For the text-containing cell, return its midpoint in (X, Y) coordinate format. 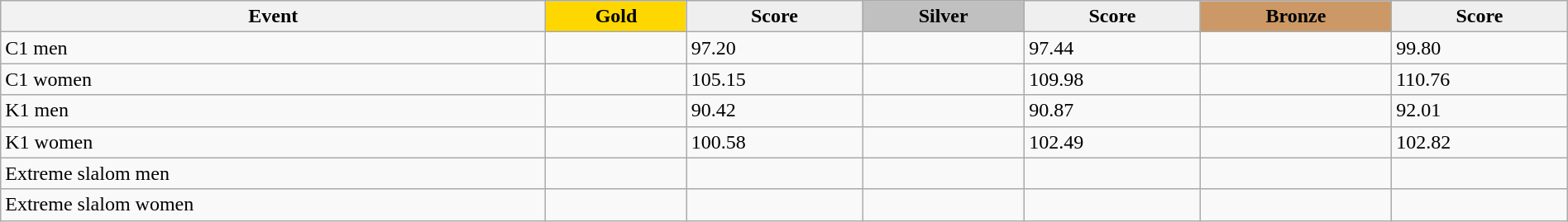
Gold (616, 17)
K1 women (273, 142)
Event (273, 17)
K1 men (273, 111)
Extreme slalom women (273, 205)
Extreme slalom men (273, 173)
92.01 (1480, 111)
Silver (944, 17)
110.76 (1480, 79)
90.87 (1113, 111)
100.58 (774, 142)
102.82 (1480, 142)
97.44 (1113, 48)
105.15 (774, 79)
97.20 (774, 48)
109.98 (1113, 79)
90.42 (774, 111)
102.49 (1113, 142)
C1 men (273, 48)
Bronze (1296, 17)
C1 women (273, 79)
99.80 (1480, 48)
